For the text-containing cell, return its midpoint in [x, y] coordinate format. 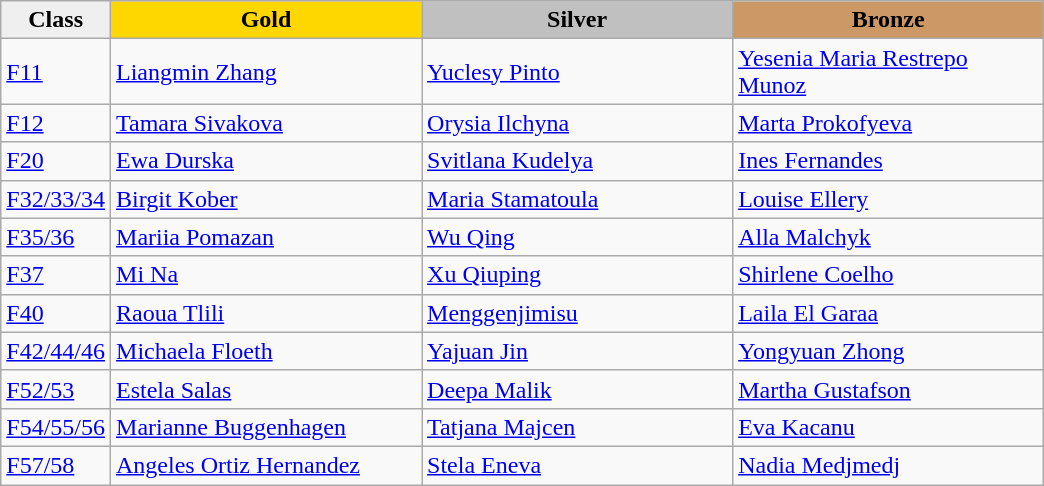
F42/44/46 [56, 351]
Svitlana Kudelya [578, 161]
F12 [56, 123]
Orysia Ilchyna [578, 123]
F32/33/34 [56, 199]
Alla Malchyk [888, 237]
Yuclesy Pinto [578, 72]
Mariia Pomazan [266, 237]
Ines Fernandes [888, 161]
Ewa Durska [266, 161]
Menggenjimisu [578, 313]
Marianne Buggenhagen [266, 427]
Bronze [888, 20]
F40 [56, 313]
F54/55/56 [56, 427]
Tamara Sivakova [266, 123]
Yongyuan Zhong [888, 351]
Yajuan Jin [578, 351]
Laila El Garaa [888, 313]
Birgit Kober [266, 199]
Silver [578, 20]
Angeles Ortiz Hernandez [266, 465]
Mi Na [266, 275]
F35/36 [56, 237]
Michaela Floeth [266, 351]
Gold [266, 20]
Estela Salas [266, 389]
Raoua Tlili [266, 313]
F20 [56, 161]
Yesenia Maria Restrepo Munoz [888, 72]
Shirlene Coelho [888, 275]
Xu Qiuping [578, 275]
Stela Eneva [578, 465]
Martha Gustafson [888, 389]
Eva Kacanu [888, 427]
Maria Stamatoula [578, 199]
Deepa Malik [578, 389]
F37 [56, 275]
Louise Ellery [888, 199]
Wu Qing [578, 237]
Tatjana Majcen [578, 427]
Class [56, 20]
F52/53 [56, 389]
F57/58 [56, 465]
Liangmin Zhang [266, 72]
Nadia Medjmedj [888, 465]
F11 [56, 72]
Marta Prokofyeva [888, 123]
